Determine the [x, y] coordinate at the center of the cell enclosing the given text.  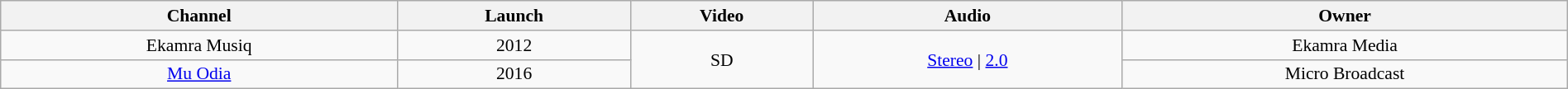
2012 [514, 45]
Micro Broadcast [1345, 74]
Stereo | 2.0 [968, 59]
Ekamra Musiq [199, 45]
Owner [1345, 16]
Audio [968, 16]
Mu Odia [199, 74]
2016 [514, 74]
Video [721, 16]
Ekamra Media [1345, 45]
SD [721, 59]
Launch [514, 16]
Channel [199, 16]
